From the cell containing the given text, extract its center point as [x, y] coordinate. 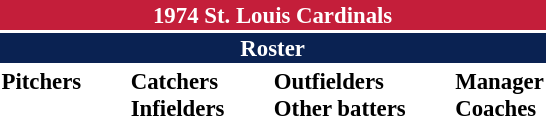
1974 St. Louis Cardinals [272, 15]
Roster [272, 48]
